Determine the [X, Y] coordinate at the center of the cell enclosing the given text.  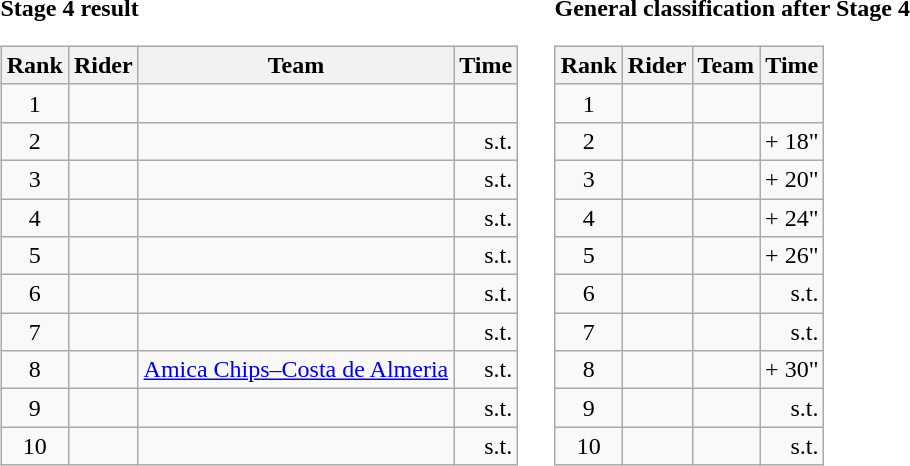
Amica Chips–Costa de Almeria [296, 370]
+ 30" [792, 370]
+ 20" [792, 179]
+ 24" [792, 217]
+ 26" [792, 256]
+ 18" [792, 141]
